Identify which cell holds the provided text, then report its [X, Y] central coordinate. 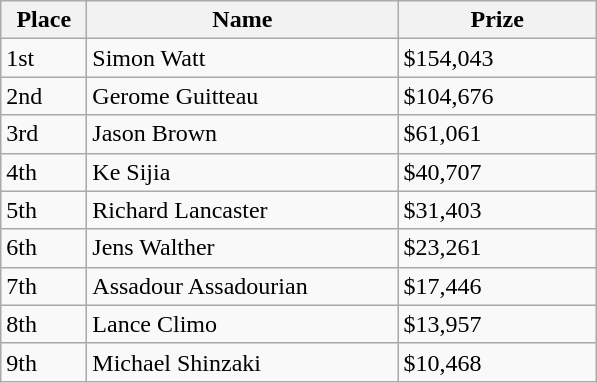
$40,707 [498, 172]
Michael Shinzaki [242, 362]
2nd [44, 96]
Name [242, 20]
3rd [44, 134]
7th [44, 286]
Assadour Assadourian [242, 286]
Gerome Guitteau [242, 96]
$13,957 [498, 324]
Jason Brown [242, 134]
5th [44, 210]
6th [44, 248]
Lance Climo [242, 324]
$17,446 [498, 286]
8th [44, 324]
9th [44, 362]
$23,261 [498, 248]
Place [44, 20]
Prize [498, 20]
Ke Sijia [242, 172]
$154,043 [498, 58]
Simon Watt [242, 58]
Richard Lancaster [242, 210]
Jens Walther [242, 248]
4th [44, 172]
1st [44, 58]
$31,403 [498, 210]
$10,468 [498, 362]
$104,676 [498, 96]
$61,061 [498, 134]
